Capture the cell that displays the provided text and extract its [x, y] central coordinate. 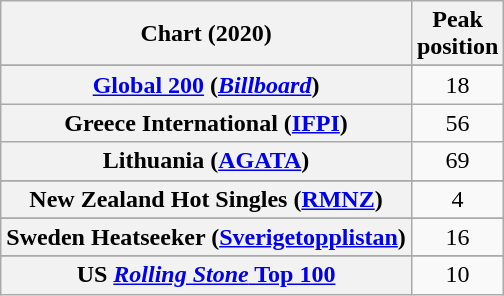
69 [457, 161]
4 [457, 199]
Greece International (IFPI) [206, 123]
Global 200 (Billboard) [206, 85]
Chart (2020) [206, 34]
Lithuania (AGATA) [206, 161]
16 [457, 237]
10 [457, 275]
Sweden Heatseeker (Sverigetopplistan) [206, 237]
56 [457, 123]
Peakposition [457, 34]
New Zealand Hot Singles (RMNZ) [206, 199]
US Rolling Stone Top 100 [206, 275]
18 [457, 85]
